Pinpoint the cell where the given text exists, returning its (x, y) midpoint coordinate. 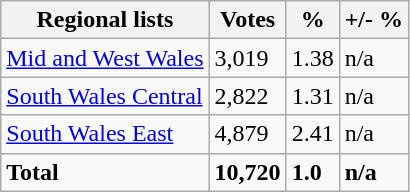
South Wales Central (105, 96)
Regional lists (105, 20)
4,879 (248, 134)
Mid and West Wales (105, 58)
2,822 (248, 96)
South Wales East (105, 134)
1.38 (312, 58)
2.41 (312, 134)
Total (105, 172)
3,019 (248, 58)
10,720 (248, 172)
1.0 (312, 172)
1.31 (312, 96)
+/- % (374, 20)
% (312, 20)
Votes (248, 20)
